Determine the (X, Y) coordinate at the center of the cell enclosing the given text.  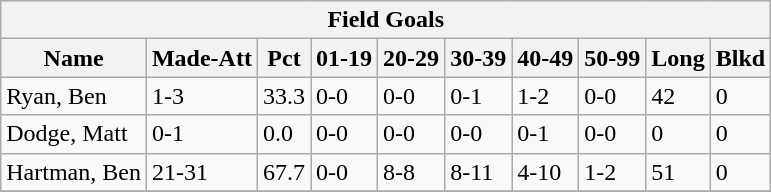
01-19 (344, 58)
33.3 (284, 96)
67.7 (284, 172)
0.0 (284, 134)
40-49 (546, 58)
30-39 (478, 58)
8-11 (478, 172)
Field Goals (386, 20)
50-99 (612, 58)
Hartman, Ben (74, 172)
21-31 (202, 172)
51 (678, 172)
Pct (284, 58)
8-8 (412, 172)
Ryan, Ben (74, 96)
Long (678, 58)
42 (678, 96)
Name (74, 58)
1-3 (202, 96)
Dodge, Matt (74, 134)
Blkd (740, 58)
4-10 (546, 172)
Made-Att (202, 58)
20-29 (412, 58)
